For the text-containing cell, return its midpoint in [X, Y] coordinate format. 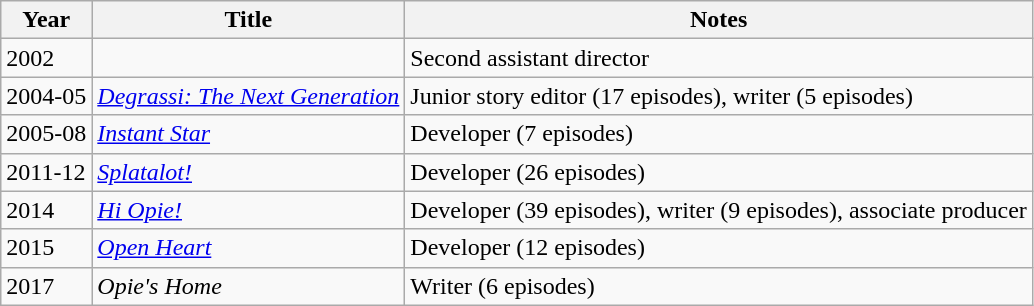
2004-05 [46, 96]
Splatalot! [248, 172]
2014 [46, 210]
Junior story editor (17 episodes), writer (5 episodes) [719, 96]
Hi Opie! [248, 210]
Notes [719, 20]
Open Heart [248, 248]
Developer (7 episodes) [719, 134]
Degrassi: The Next Generation [248, 96]
2005-08 [46, 134]
Writer (6 episodes) [719, 286]
2011-12 [46, 172]
2017 [46, 286]
Instant Star [248, 134]
Developer (26 episodes) [719, 172]
Opie's Home [248, 286]
Year [46, 20]
2002 [46, 58]
Developer (12 episodes) [719, 248]
Developer (39 episodes), writer (9 episodes), associate producer [719, 210]
Second assistant director [719, 58]
Title [248, 20]
2015 [46, 248]
